Provide the [x, y] coordinate of the cell's center where the given text is located.  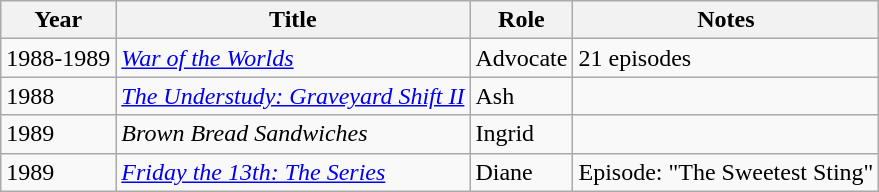
1988-1989 [58, 58]
Advocate [522, 58]
Brown Bread Sandwiches [293, 134]
Role [522, 20]
Episode: "The Sweetest Sting" [726, 172]
Friday the 13th: The Series [293, 172]
The Understudy: Graveyard Shift II [293, 96]
Year [58, 20]
Diane [522, 172]
1988 [58, 96]
21 episodes [726, 58]
Ash [522, 96]
War of the Worlds [293, 58]
Ingrid [522, 134]
Notes [726, 20]
Title [293, 20]
